Detect which cell encompasses the target text, then output its [x, y] center coordinate. 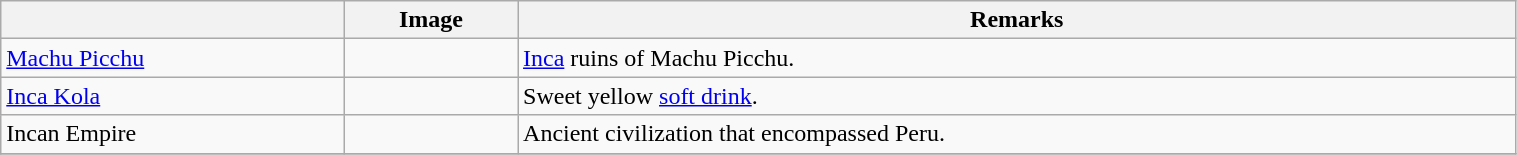
Image [430, 20]
Machu Picchu [173, 58]
Incan Empire [173, 134]
Inca Kola [173, 96]
Inca ruins of Machu Picchu. [1018, 58]
Ancient civilization that encompassed Peru. [1018, 134]
Sweet yellow soft drink. [1018, 96]
Remarks [1018, 20]
